Provide the [x, y] coordinate of the cell's center where the given text is located.  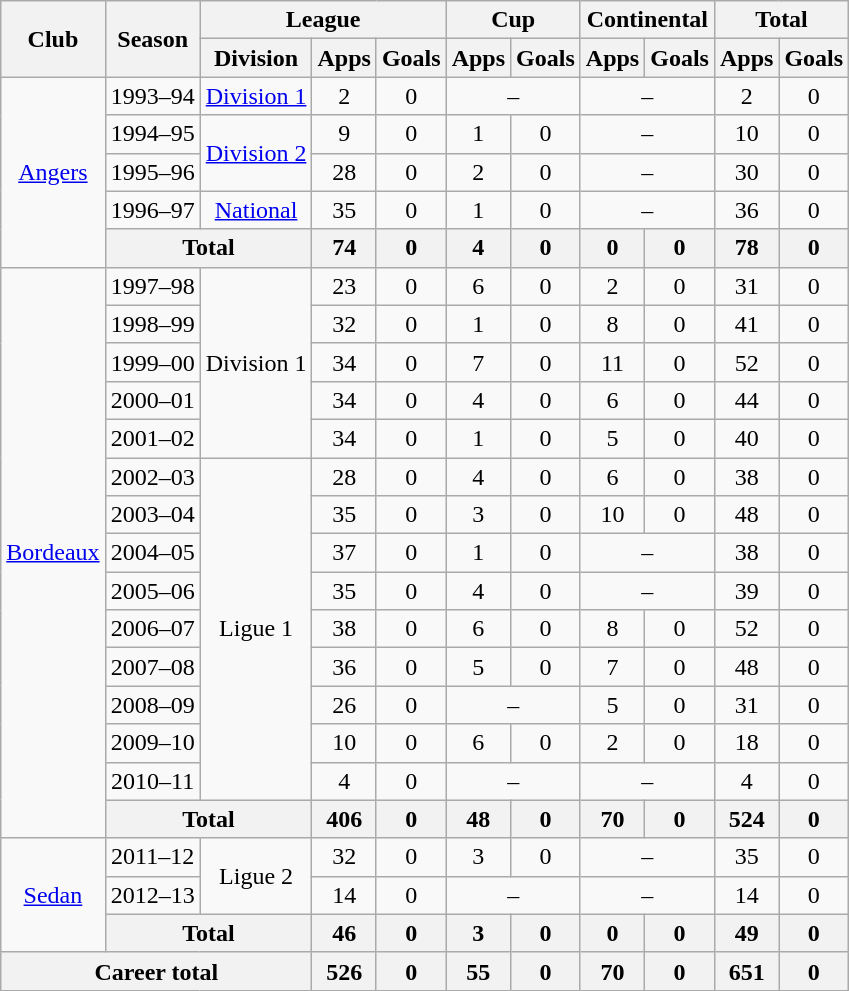
49 [746, 933]
55 [478, 971]
Career total [156, 971]
2004–05 [152, 553]
Division 2 [256, 153]
18 [746, 743]
1995–96 [152, 172]
2007–08 [152, 667]
406 [344, 819]
Angers [53, 172]
2012–13 [152, 895]
40 [746, 438]
1998–99 [152, 324]
2000–01 [152, 400]
2001–02 [152, 438]
Continental [647, 20]
1996–97 [152, 210]
23 [344, 286]
2009–10 [152, 743]
Bordeaux [53, 552]
2003–04 [152, 515]
39 [746, 591]
526 [344, 971]
2006–07 [152, 629]
44 [746, 400]
74 [344, 248]
Sedan [53, 895]
651 [746, 971]
11 [612, 362]
Club [53, 39]
37 [344, 553]
Division [256, 58]
Ligue 2 [256, 876]
1999–00 [152, 362]
2002–03 [152, 477]
1994–95 [152, 134]
30 [746, 172]
Cup [513, 20]
46 [344, 933]
League [323, 20]
1993–94 [152, 96]
41 [746, 324]
26 [344, 705]
524 [746, 819]
2008–09 [152, 705]
Ligue 1 [256, 630]
1997–98 [152, 286]
78 [746, 248]
Season [152, 39]
2011–12 [152, 857]
2005–06 [152, 591]
9 [344, 134]
National [256, 210]
2010–11 [152, 781]
